Identify which cell holds the provided text, then report its (X, Y) central coordinate. 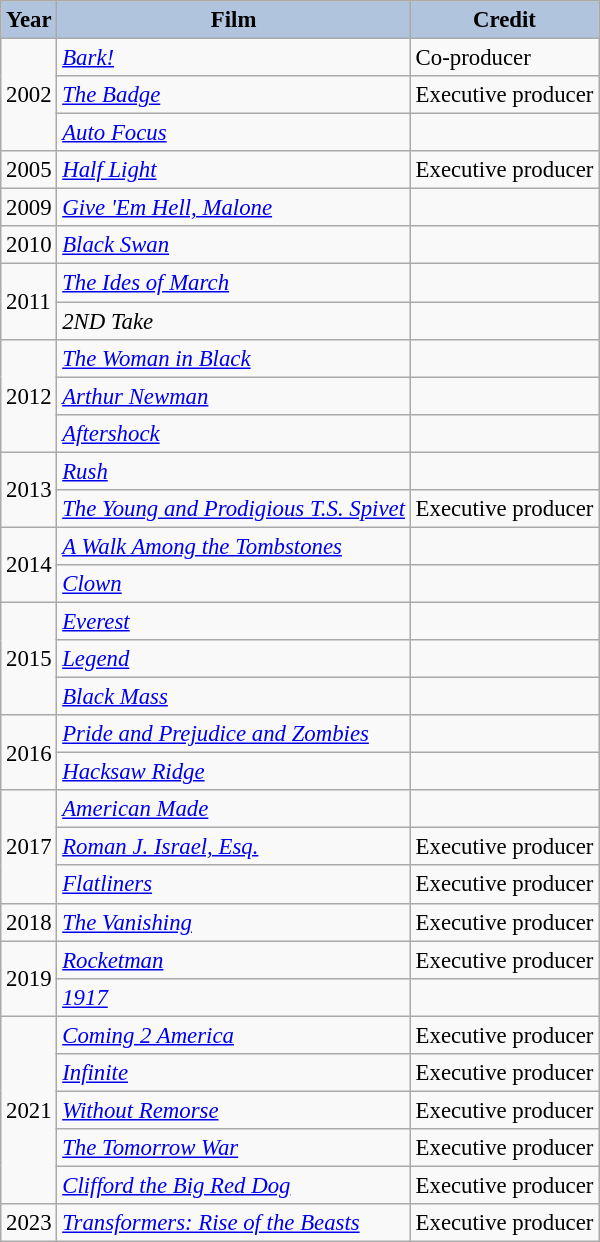
Aftershock (234, 433)
2011 (29, 302)
Black Mass (234, 697)
Rocketman (234, 960)
The Vanishing (234, 922)
Roman J. Israel, Esq. (234, 847)
Coming 2 America (234, 1035)
Black Swan (234, 245)
Auto Focus (234, 133)
Half Light (234, 170)
2018 (29, 922)
Rush (234, 471)
Everest (234, 621)
2013 (29, 490)
2005 (29, 170)
Flatliners (234, 885)
Give 'Em Hell, Malone (234, 208)
Bark! (234, 58)
2012 (29, 396)
Credit (504, 20)
Co-producer (504, 58)
2002 (29, 96)
The Tomorrow War (234, 1148)
Legend (234, 659)
Clifford the Big Red Dog (234, 1185)
2021 (29, 1110)
1917 (234, 997)
2ND Take (234, 321)
Without Remorse (234, 1110)
A Walk Among the Tombstones (234, 546)
The Woman in Black (234, 358)
2015 (29, 658)
The Young and Prodigious T.S. Spivet (234, 509)
Film (234, 20)
2017 (29, 846)
Pride and Prejudice and Zombies (234, 734)
2014 (29, 564)
2010 (29, 245)
Year (29, 20)
Transformers: Rise of the Beasts (234, 1223)
Arthur Newman (234, 396)
Clown (234, 584)
The Ides of March (234, 283)
2023 (29, 1223)
American Made (234, 809)
2019 (29, 978)
2009 (29, 208)
Hacksaw Ridge (234, 772)
Infinite (234, 1073)
The Badge (234, 95)
2016 (29, 752)
